Output the (x, y) coordinate of the center of the cell containing the given text.  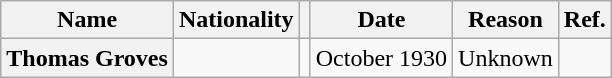
Name (88, 20)
Reason (506, 20)
Date (381, 20)
Ref. (584, 20)
Thomas Groves (88, 58)
Unknown (506, 58)
October 1930 (381, 58)
Nationality (236, 20)
